Extract the [X, Y] coordinate from the center of the cell holding the provided text.  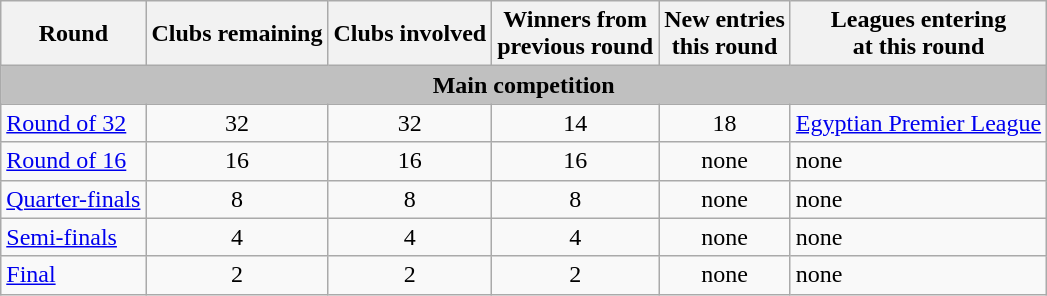
14 [576, 123]
Winners fromprevious round [576, 34]
18 [725, 123]
Quarter-finals [74, 199]
Round of 32 [74, 123]
Clubs involved [410, 34]
Final [74, 275]
Main competition [524, 85]
Semi-finals [74, 237]
Egyptian Premier League [918, 123]
Round [74, 34]
Clubs remaining [237, 34]
New entriesthis round [725, 34]
Leagues enteringat this round [918, 34]
Round of 16 [74, 161]
